Detect which cell encompasses the target text, then output its (X, Y) center coordinate. 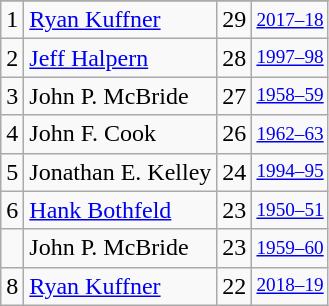
Jeff Halpern (120, 58)
22 (234, 286)
4 (12, 134)
2018–19 (290, 286)
8 (12, 286)
1962–63 (290, 134)
28 (234, 58)
2017–18 (290, 20)
3 (12, 96)
John F. Cook (120, 134)
29 (234, 20)
1959–60 (290, 248)
2 (12, 58)
1950–51 (290, 210)
Hank Bothfeld (120, 210)
26 (234, 134)
6 (12, 210)
1 (12, 20)
1994–95 (290, 172)
24 (234, 172)
Jonathan E. Kelley (120, 172)
27 (234, 96)
1997–98 (290, 58)
5 (12, 172)
1958–59 (290, 96)
